Provide the [x, y] coordinate of the cell's center where the given text is located.  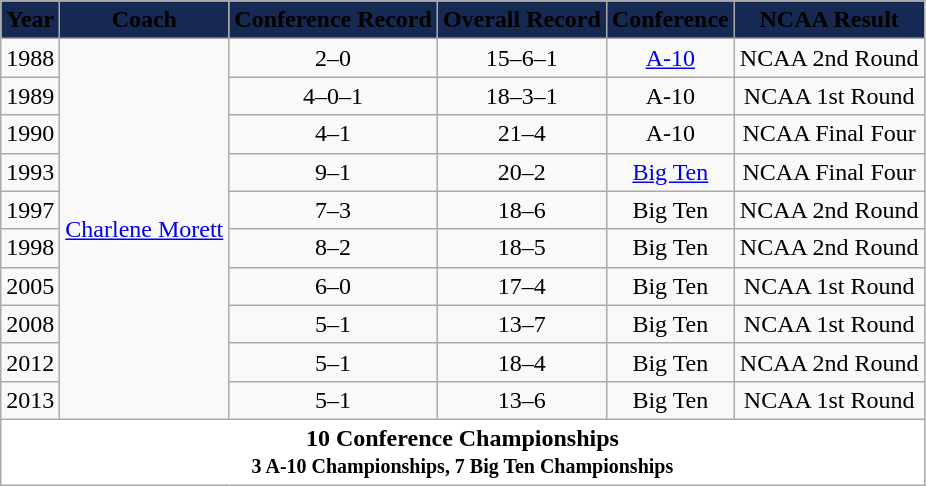
21–4 [522, 134]
Charlene Morett [144, 230]
1998 [30, 248]
6–0 [334, 286]
1989 [30, 96]
2012 [30, 362]
Conference Record [334, 20]
18–6 [522, 210]
8–2 [334, 248]
4–0–1 [334, 96]
1988 [30, 58]
1993 [30, 172]
13–7 [522, 324]
20–2 [522, 172]
1997 [30, 210]
17–4 [522, 286]
2013 [30, 400]
7–3 [334, 210]
Year [30, 20]
4–1 [334, 134]
2008 [30, 324]
10 Conference Championships 3 A-10 Championships, 7 Big Ten Championships [462, 452]
NCAA Result [829, 20]
Overall Record [522, 20]
13–6 [522, 400]
2–0 [334, 58]
15–6–1 [522, 58]
Conference [670, 20]
18–3–1 [522, 96]
18–5 [522, 248]
1990 [30, 134]
18–4 [522, 362]
2005 [30, 286]
Coach [144, 20]
9–1 [334, 172]
